Return the (x, y) coordinate for the center point of the cell that contains the specified text.  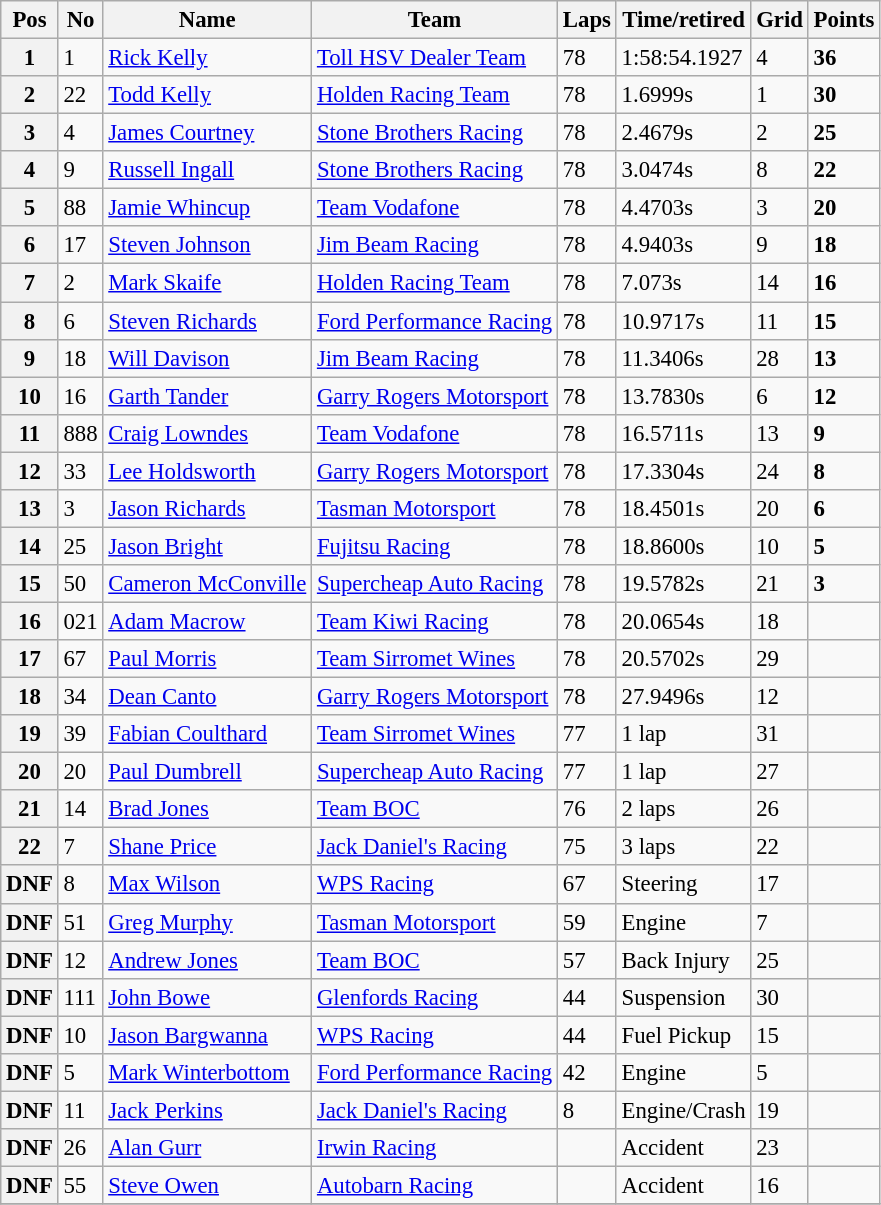
Brad Jones (208, 809)
Jack Perkins (208, 1110)
1.6999s (684, 95)
Craig Lowndes (208, 433)
Rick Kelly (208, 58)
Cameron McConville (208, 584)
76 (588, 809)
Max Wilson (208, 885)
Shane Price (208, 847)
021 (80, 621)
Andrew Jones (208, 960)
Team (435, 20)
Steven Richards (208, 321)
Jason Bargwanna (208, 1035)
Back Injury (684, 960)
Pos (30, 20)
17.3304s (684, 471)
Lee Holdsworth (208, 471)
57 (588, 960)
Paul Dumbrell (208, 772)
16.5711s (684, 433)
50 (80, 584)
Team Kiwi Racing (435, 621)
33 (80, 471)
28 (780, 358)
4.9403s (684, 245)
Steven Johnson (208, 245)
Jason Richards (208, 509)
Jason Bright (208, 546)
Steve Owen (208, 1185)
Glenfords Racing (435, 997)
Autobarn Racing (435, 1185)
Name (208, 20)
24 (780, 471)
Fabian Coulthard (208, 734)
18.4501s (684, 509)
John Bowe (208, 997)
Toll HSV Dealer Team (435, 58)
2.4679s (684, 133)
Adam Macrow (208, 621)
Time/retired (684, 20)
20.5702s (684, 659)
Paul Morris (208, 659)
18.8600s (684, 546)
888 (80, 433)
Suspension (684, 997)
111 (80, 997)
Todd Kelly (208, 95)
Steering (684, 885)
39 (80, 734)
31 (780, 734)
Russell Ingall (208, 170)
27.9496s (684, 697)
Points (844, 20)
Irwin Racing (435, 1148)
Dean Canto (208, 697)
55 (80, 1185)
Alan Gurr (208, 1148)
19.5782s (684, 584)
3.0474s (684, 170)
75 (588, 847)
Fujitsu Racing (435, 546)
James Courtney (208, 133)
1:58:54.1927 (684, 58)
4.4703s (684, 208)
88 (80, 208)
29 (780, 659)
Will Davison (208, 358)
7.073s (684, 283)
42 (588, 1073)
3 laps (684, 847)
2 laps (684, 809)
51 (80, 922)
Mark Skaife (208, 283)
Mark Winterbottom (208, 1073)
23 (780, 1148)
59 (588, 922)
Grid (780, 20)
Greg Murphy (208, 922)
Garth Tander (208, 396)
27 (780, 772)
Jamie Whincup (208, 208)
36 (844, 58)
20.0654s (684, 621)
Engine/Crash (684, 1110)
13.7830s (684, 396)
11.3406s (684, 358)
34 (80, 697)
No (80, 20)
Fuel Pickup (684, 1035)
10.9717s (684, 321)
Laps (588, 20)
